Capture the cell that displays the provided text and extract its (x, y) central coordinate. 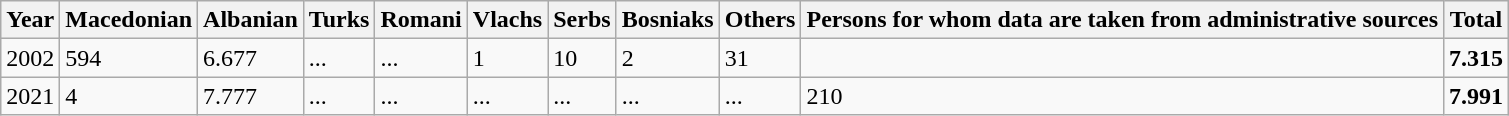
594 (129, 58)
Romani (421, 20)
Others (760, 20)
Macedonian (129, 20)
1 (507, 58)
210 (1122, 96)
Year (30, 20)
4 (129, 96)
6.677 (251, 58)
Vlachs (507, 20)
Albanian (251, 20)
Turks (339, 20)
Bosniaks (668, 20)
Persons for whom data are taken from administrative sources (1122, 20)
31 (760, 58)
2021 (30, 96)
7.315 (1476, 58)
Total (1476, 20)
10 (582, 58)
7.777 (251, 96)
2 (668, 58)
7.991 (1476, 96)
2002 (30, 58)
Serbs (582, 20)
